Return (x, y) of the center of cell containing provided text 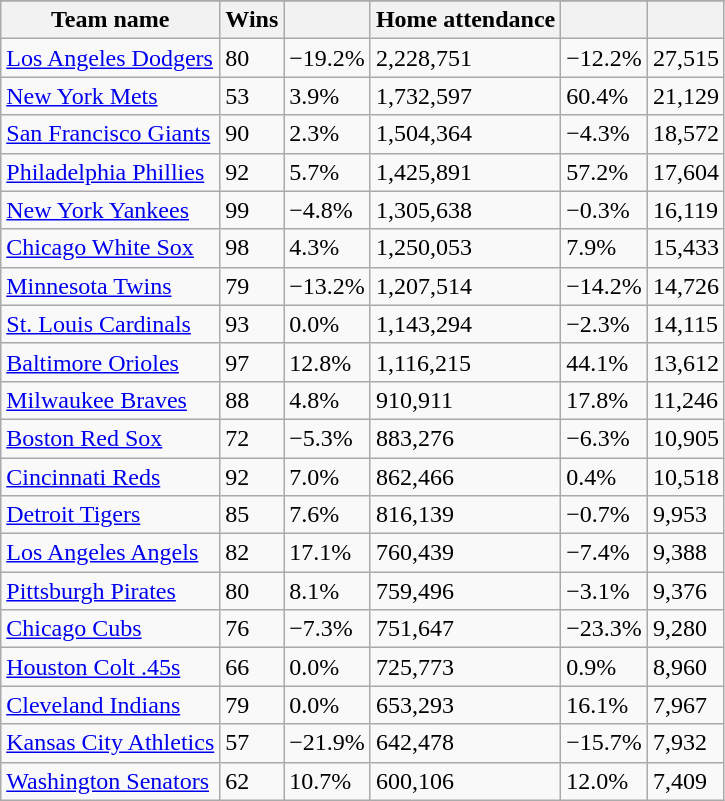
−0.7% (604, 515)
7,409 (686, 781)
10.7% (328, 781)
60.4% (604, 96)
97 (252, 362)
17.1% (328, 553)
600,106 (465, 781)
1,143,294 (465, 324)
Kansas City Athletics (110, 743)
−21.9% (328, 743)
−2.3% (604, 324)
15,433 (686, 248)
90 (252, 134)
883,276 (465, 438)
−13.2% (328, 286)
12.0% (604, 781)
11,246 (686, 400)
18,572 (686, 134)
−6.3% (604, 438)
862,466 (465, 477)
7.9% (604, 248)
0.4% (604, 477)
16,119 (686, 210)
1,116,215 (465, 362)
Cleveland Indians (110, 705)
10,518 (686, 477)
17.8% (604, 400)
3.9% (328, 96)
44.1% (604, 362)
99 (252, 210)
−7.4% (604, 553)
93 (252, 324)
−19.2% (328, 58)
9,376 (686, 591)
−4.8% (328, 210)
St. Louis Cardinals (110, 324)
66 (252, 667)
Washington Senators (110, 781)
New York Mets (110, 96)
2.3% (328, 134)
88 (252, 400)
751,647 (465, 629)
San Francisco Giants (110, 134)
Los Angeles Angels (110, 553)
62 (252, 781)
−0.3% (604, 210)
Cincinnati Reds (110, 477)
98 (252, 248)
12.8% (328, 362)
7.0% (328, 477)
9,388 (686, 553)
14,115 (686, 324)
653,293 (465, 705)
−14.2% (604, 286)
5.7% (328, 172)
−23.3% (604, 629)
816,139 (465, 515)
Los Angeles Dodgers (110, 58)
Team name (110, 20)
9,280 (686, 629)
1,305,638 (465, 210)
27,515 (686, 58)
−7.3% (328, 629)
7.6% (328, 515)
−15.7% (604, 743)
2,228,751 (465, 58)
4.8% (328, 400)
53 (252, 96)
9,953 (686, 515)
57 (252, 743)
New York Yankees (110, 210)
Baltimore Orioles (110, 362)
−5.3% (328, 438)
16.1% (604, 705)
7,932 (686, 743)
Detroit Tigers (110, 515)
8.1% (328, 591)
1,732,597 (465, 96)
Wins (252, 20)
1,504,364 (465, 134)
1,425,891 (465, 172)
725,773 (465, 667)
4.3% (328, 248)
17,604 (686, 172)
Home attendance (465, 20)
910,911 (465, 400)
Minnesota Twins (110, 286)
Chicago Cubs (110, 629)
760,439 (465, 553)
21,129 (686, 96)
Chicago White Sox (110, 248)
−12.2% (604, 58)
76 (252, 629)
1,250,053 (465, 248)
759,496 (465, 591)
82 (252, 553)
−4.3% (604, 134)
642,478 (465, 743)
Boston Red Sox (110, 438)
1,207,514 (465, 286)
0.9% (604, 667)
Pittsburgh Pirates (110, 591)
57.2% (604, 172)
72 (252, 438)
14,726 (686, 286)
8,960 (686, 667)
10,905 (686, 438)
85 (252, 515)
Milwaukee Braves (110, 400)
Philadelphia Phillies (110, 172)
13,612 (686, 362)
−3.1% (604, 591)
Houston Colt .45s (110, 667)
7,967 (686, 705)
